Find where the given text appears and provide that cell's center as (x, y) coordinate. 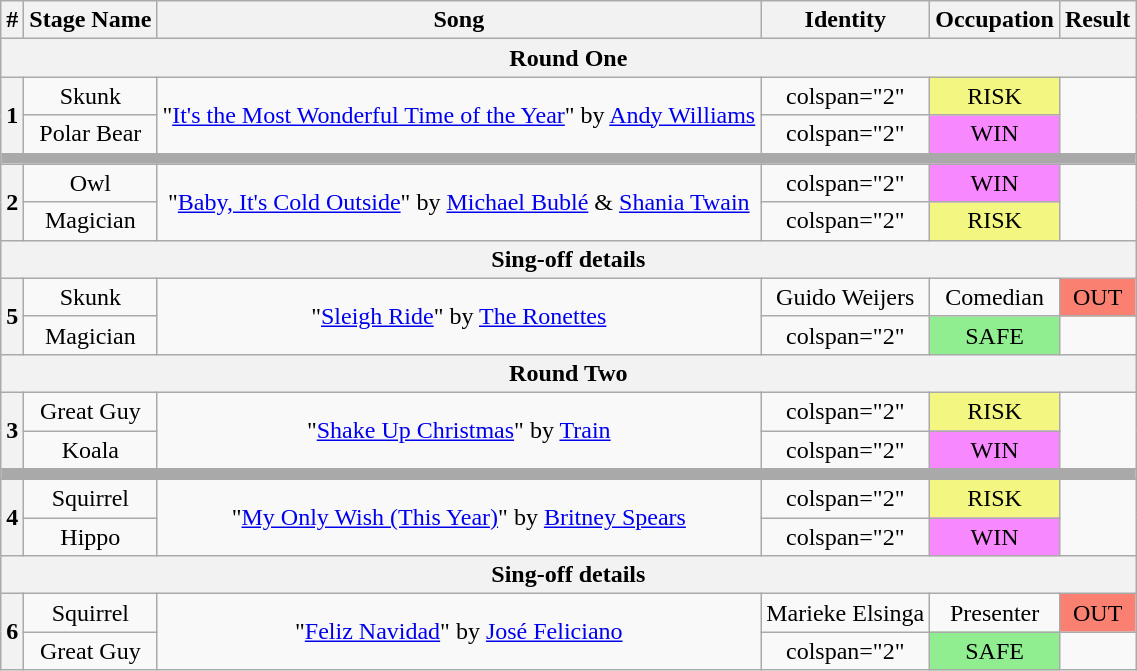
Koala (90, 449)
Stage Name (90, 20)
"It's the Most Wonderful Time of the Year" by Andy Williams (459, 115)
2 (12, 202)
1 (12, 115)
Hippo (90, 537)
Guido Weijers (846, 297)
3 (12, 430)
Occupation (995, 20)
Result (1097, 20)
Comedian (995, 297)
"Feliz Navidad" by José Feliciano (459, 632)
"Shake Up Christmas" by Train (459, 430)
Marieke Elsinga (846, 613)
Presenter (995, 613)
Round Two (568, 373)
Song (459, 20)
Polar Bear (90, 134)
5 (12, 316)
"My Only Wish (This Year)" by Britney Spears (459, 518)
"Sleigh Ride" by The Ronettes (459, 316)
6 (12, 632)
4 (12, 518)
Owl (90, 183)
# (12, 20)
"Baby, It's Cold Outside" by Michael Bublé & Shania Twain (459, 202)
Identity (846, 20)
Round One (568, 58)
